Extract the [X, Y] coordinate from the center of the cell holding the provided text.  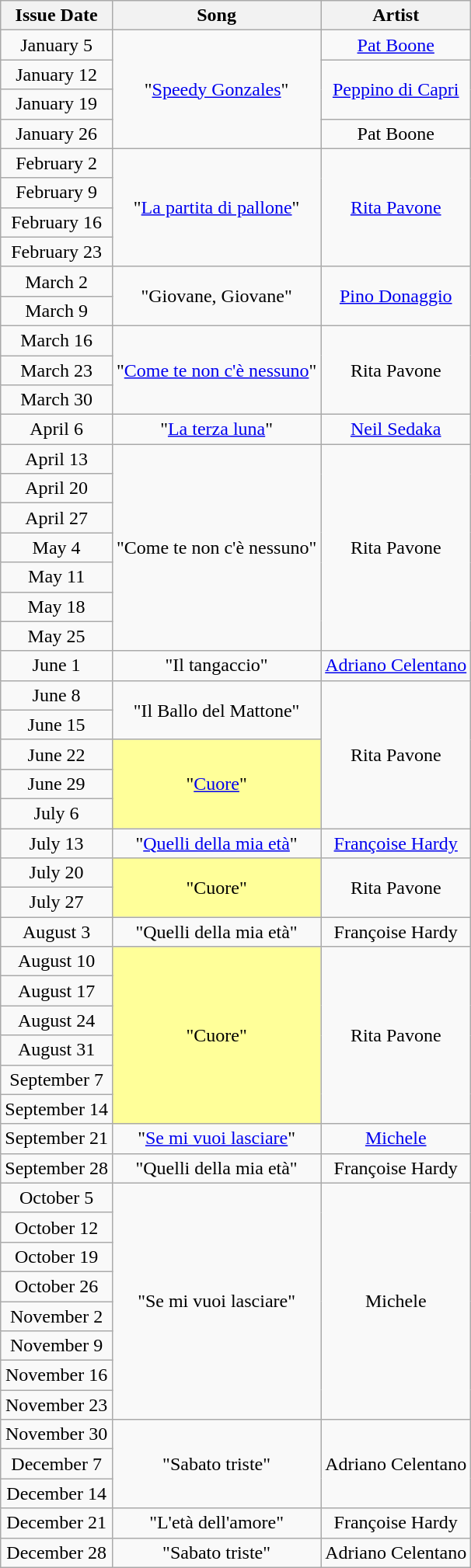
April 13 [57, 459]
August 10 [57, 961]
May 18 [57, 607]
October 19 [57, 1257]
December 28 [57, 1552]
June 8 [57, 695]
April 27 [57, 518]
December 14 [57, 1493]
November 16 [57, 1375]
Peppino di Capri [396, 89]
Issue Date [57, 16]
August 3 [57, 932]
March 16 [57, 340]
December 7 [57, 1464]
November 23 [57, 1405]
January 12 [57, 75]
"Il Ballo del Mattone" [216, 710]
August 31 [57, 1050]
March 9 [57, 311]
"La terza luna" [216, 429]
April 20 [57, 488]
June 15 [57, 725]
September 21 [57, 1139]
February 9 [57, 193]
March 23 [57, 370]
June 1 [57, 666]
January 26 [57, 134]
Song [216, 16]
March 30 [57, 400]
January 19 [57, 104]
August 17 [57, 991]
November 9 [57, 1346]
"Speedy Gonzales" [216, 89]
Artist [396, 16]
August 24 [57, 1020]
September 14 [57, 1109]
November 30 [57, 1434]
"La partita di pallone" [216, 207]
September 28 [57, 1168]
February 16 [57, 222]
June 22 [57, 754]
June 29 [57, 784]
July 6 [57, 813]
"Giovane, Giovane" [216, 296]
May 4 [57, 548]
May 11 [57, 577]
"L'età dell'amore" [216, 1523]
May 25 [57, 636]
November 2 [57, 1316]
July 20 [57, 873]
January 5 [57, 45]
October 12 [57, 1227]
"Il tangaccio" [216, 666]
October 26 [57, 1286]
July 13 [57, 843]
July 27 [57, 902]
September 7 [57, 1080]
February 23 [57, 252]
Pino Donaggio [396, 296]
Neil Sedaka [396, 429]
February 2 [57, 163]
March 2 [57, 281]
October 5 [57, 1198]
December 21 [57, 1523]
April 6 [57, 429]
